Capture the cell that displays the provided text and extract its (x, y) central coordinate. 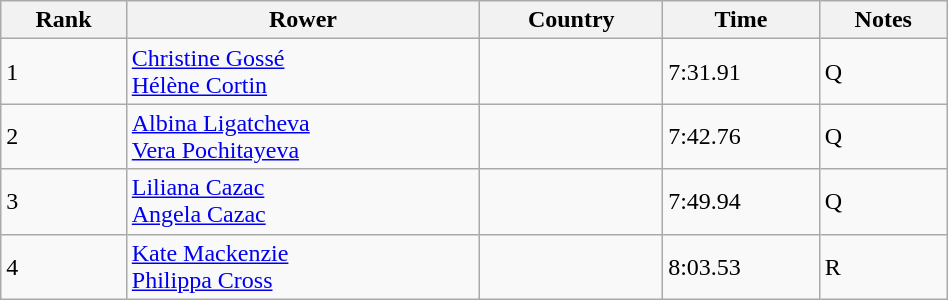
Rower (303, 20)
R (883, 266)
4 (64, 266)
7:42.76 (742, 136)
Notes (883, 20)
7:31.91 (742, 72)
Christine GosséHélène Cortin (303, 72)
Kate MackenziePhilippa Cross (303, 266)
Time (742, 20)
7:49.94 (742, 202)
Liliana CazacAngela Cazac (303, 202)
1 (64, 72)
Country (572, 20)
3 (64, 202)
Albina LigatchevaVera Pochitayeva (303, 136)
Rank (64, 20)
8:03.53 (742, 266)
2 (64, 136)
